Provide the [X, Y] coordinate of the cell's center where the given text is located.  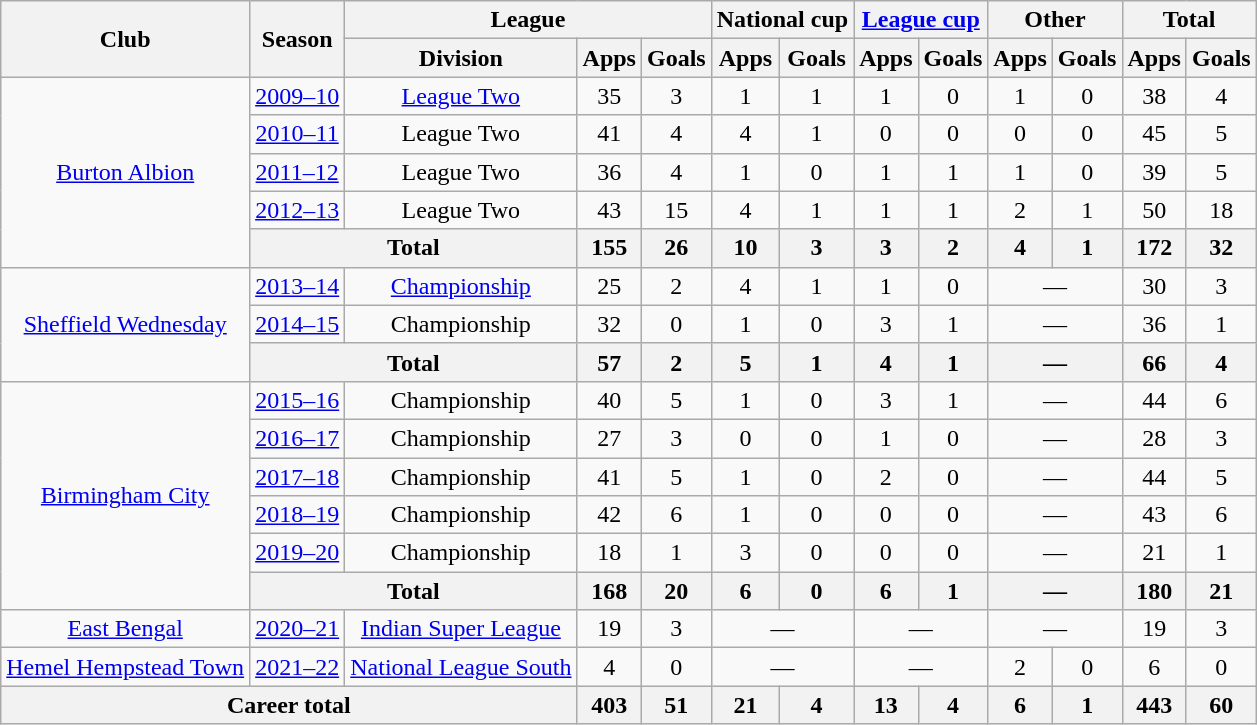
443 [1154, 705]
168 [609, 591]
403 [609, 705]
Birmingham City [126, 495]
2013–14 [298, 286]
2009–10 [298, 96]
2019–20 [298, 553]
13 [886, 705]
Burton Albion [126, 172]
Club [126, 39]
2015–16 [298, 400]
Indian Super League [461, 629]
26 [676, 248]
45 [1154, 134]
38 [1154, 96]
2014–15 [298, 324]
East Bengal [126, 629]
2010–11 [298, 134]
42 [609, 515]
10 [745, 248]
2012–13 [298, 210]
57 [609, 362]
28 [1154, 438]
27 [609, 438]
Sheffield Wednesday [126, 324]
2017–18 [298, 477]
60 [1221, 705]
51 [676, 705]
172 [1154, 248]
50 [1154, 210]
2021–22 [298, 667]
Other [1055, 20]
League cup [921, 20]
39 [1154, 172]
Season [298, 39]
25 [609, 286]
League [528, 20]
Hemel Hempstead Town [126, 667]
20 [676, 591]
Career total [289, 705]
2020–21 [298, 629]
2018–19 [298, 515]
15 [676, 210]
National cup [782, 20]
180 [1154, 591]
National League South [461, 667]
35 [609, 96]
2011–12 [298, 172]
40 [609, 400]
2016–17 [298, 438]
30 [1154, 286]
155 [609, 248]
Division [461, 58]
66 [1154, 362]
